Pinpoint the cell where the given text exists, returning its (x, y) midpoint coordinate. 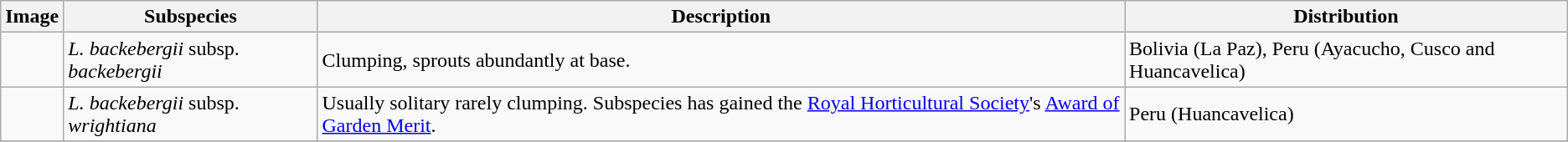
Usually solitary rarely clumping. Subspecies has gained the Royal Horticultural Society's Award of Garden Merit. (721, 114)
Subspecies (191, 17)
L. backebergii subsp. backebergii (191, 60)
Distribution (1347, 17)
Bolivia (La Paz), Peru (Ayacucho, Cusco and Huancavelica) (1347, 60)
Clumping, sprouts abundantly at base. (721, 60)
Description (721, 17)
L. backebergii subsp. wrightiana (191, 114)
Image (32, 17)
Peru (Huancavelica) (1347, 114)
